Output the [x, y] coordinate of the center of the cell containing the given text.  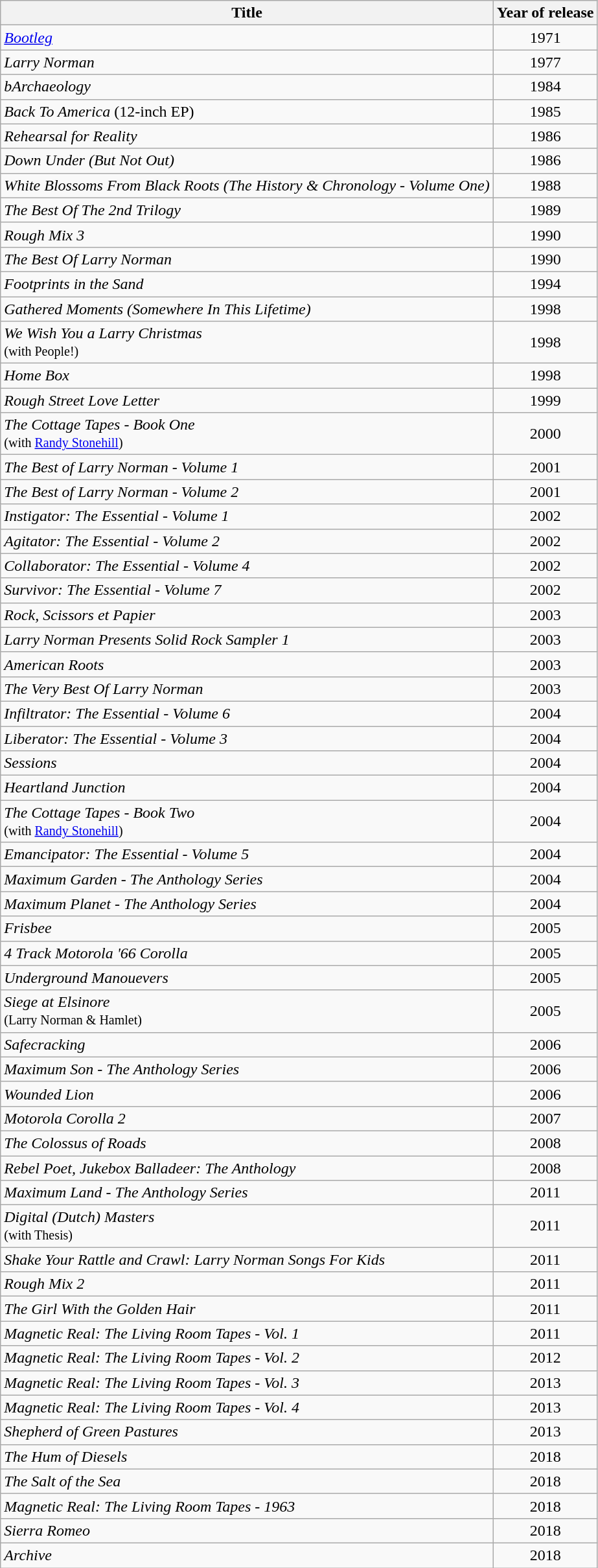
Home Box [247, 376]
Shepherd of Green Pastures [247, 1432]
Wounded Lion [247, 1094]
Underground Manouevers [247, 978]
1977 [546, 62]
Rebel Poet, Jukebox Balladeer: The Anthology [247, 1168]
Safecracking [247, 1044]
The Girl With the Golden Hair [247, 1309]
The Best Of The 2nd Trilogy [247, 210]
Title [247, 13]
Liberator: The Essential - Volume 3 [247, 738]
Siege at Elsinore(Larry Norman & Hamlet) [247, 1011]
The Best of Larry Norman - Volume 1 [247, 467]
Motorola Corolla 2 [247, 1118]
The Colossus of Roads [247, 1143]
1985 [546, 111]
The Cottage Tapes - Book Two (with Randy Stonehill) [247, 822]
Larry Norman [247, 62]
Infiltrator: The Essential - Volume 6 [247, 713]
Sessions [247, 763]
Survivor: The Essential - Volume 7 [247, 590]
Gathered Moments (Somewhere In This Lifetime) [247, 309]
Rough Mix 3 [247, 235]
Emancipator: The Essential - Volume 5 [247, 855]
The Hum of Diesels [247, 1457]
Shake Your Rattle and Crawl: Larry Norman Songs For Kids [247, 1260]
2007 [546, 1118]
The Best of Larry Norman - Volume 2 [247, 492]
Bootleg [247, 38]
Year of release [546, 13]
Archive [247, 1555]
The Very Best Of Larry Norman [247, 689]
Magnetic Real: The Living Room Tapes - Vol. 4 [247, 1407]
We Wish You a Larry Christmas (with People!) [247, 342]
Agitator: The Essential - Volume 2 [247, 541]
Heartland Junction [247, 788]
1984 [546, 87]
Magnetic Real: The Living Room Tapes - Vol. 1 [247, 1333]
1988 [546, 185]
4 Track Motorola '66 Corolla [247, 953]
bArchaeology [247, 87]
Magnetic Real: The Living Room Tapes - Vol. 2 [247, 1358]
2000 [546, 434]
1994 [546, 284]
Rehearsal for Reality [247, 136]
The Salt of the Sea [247, 1481]
American Roots [247, 664]
Maximum Son - The Anthology Series [247, 1069]
1999 [546, 400]
Back To America (12-inch EP) [247, 111]
Footprints in the Sand [247, 284]
Rough Street Love Letter [247, 400]
Down Under (But Not Out) [247, 161]
Magnetic Real: The Living Room Tapes - 1963 [247, 1506]
1989 [546, 210]
Digital (Dutch) Masters(with Thesis) [247, 1226]
Rough Mix 2 [247, 1284]
Collaborator: The Essential - Volume 4 [247, 566]
Maximum Garden - The Anthology Series [247, 879]
Rock, Scissors et Papier [247, 615]
Larry Norman Presents Solid Rock Sampler 1 [247, 640]
Magnetic Real: The Living Room Tapes - Vol. 3 [247, 1383]
The Cottage Tapes - Book One (with Randy Stonehill) [247, 434]
The Best Of Larry Norman [247, 259]
Maximum Planet - The Anthology Series [247, 904]
Instigator: The Essential - Volume 1 [247, 516]
Maximum Land - The Anthology Series [247, 1193]
Sierra Romeo [247, 1530]
Frisbee [247, 928]
1971 [546, 38]
White Blossoms From Black Roots (The History & Chronology - Volume One) [247, 185]
2012 [546, 1358]
